Scan for the cell matching the given text and deliver its [x, y] coordinate at center. 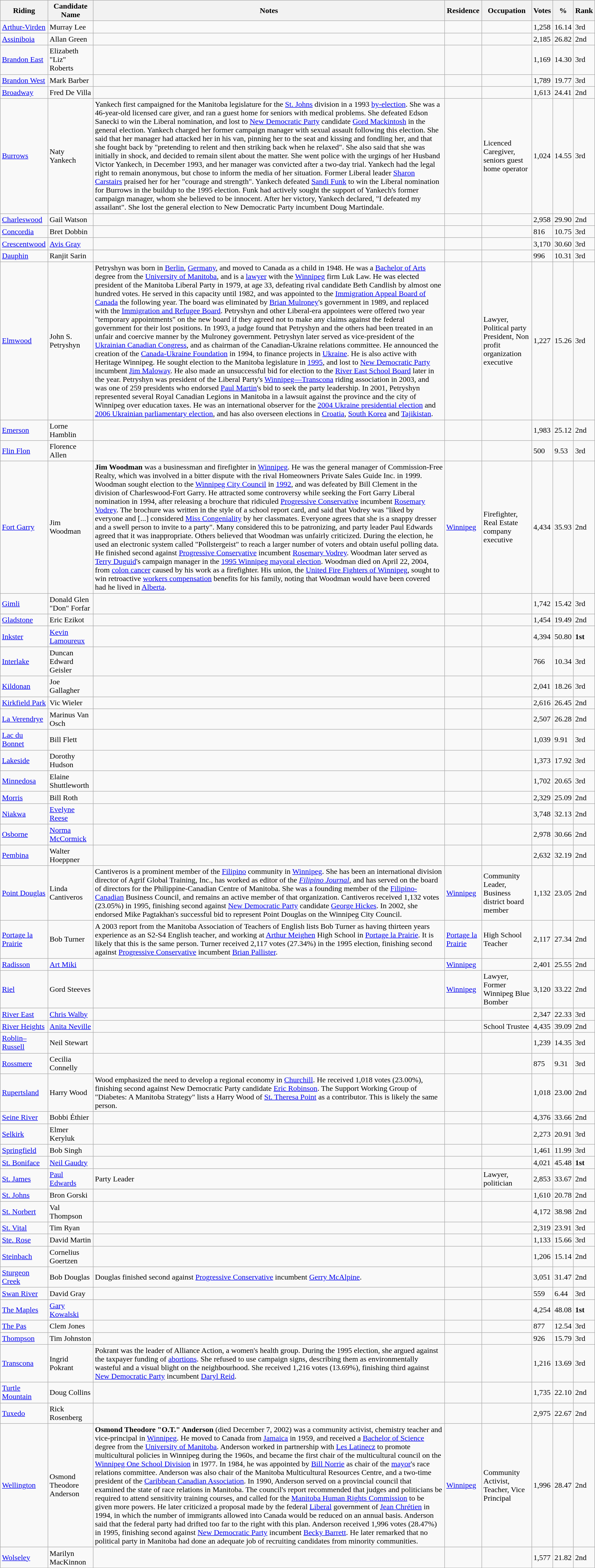
875 [542, 1064]
Charleswood [24, 220]
The Pas [24, 1326]
Elmer Keryluk [71, 1134]
Rick Rosenberg [71, 1413]
Walter Hoeppner [71, 855]
12.54 [563, 1326]
15.79 [563, 1338]
22.33 [563, 1014]
2,273 [542, 1134]
10.31 [563, 256]
Harry Wood [71, 1093]
Dorothy Hudson [71, 760]
Gladstone [24, 620]
1,039 [542, 740]
1,227 [542, 341]
25.09 [563, 797]
15.66 [563, 1240]
30.60 [563, 244]
9.31 [563, 1064]
Party Leader [269, 1179]
Interlake [24, 661]
Osmond Theodore Anderson [71, 1485]
Ste. Rose [24, 1240]
2,975 [542, 1413]
Elizabeth "Liz" Roberts [71, 60]
Clem Jones [71, 1326]
2,958 [542, 220]
Val Thompson [71, 1212]
St. Johns [24, 1195]
20.65 [563, 781]
33.67 [563, 1179]
David Martin [71, 1240]
Minnedosa [24, 781]
48.08 [563, 1310]
Elmwood [24, 341]
996 [542, 256]
Ingrid Pokrant [71, 1363]
Gary Kowalski [71, 1310]
Firefighter, Real Estate company executive [507, 527]
23.00 [563, 1093]
Occupation [507, 11]
4,172 [542, 1212]
School Trustee [507, 1026]
1,983 [542, 430]
1,258 [542, 27]
Licenced Caregiver, seniors guest home operator [507, 156]
Cecilia Connelly [71, 1064]
Roblin–Russell [24, 1043]
Burrows [24, 156]
Cornelius Goertzen [71, 1257]
2,507 [542, 719]
Lakeside [24, 760]
16.14 [563, 27]
4,434 [542, 527]
Tim Ryan [71, 1228]
The Maples [24, 1310]
25.55 [563, 964]
Art Miki [71, 964]
Evelyne Reese [71, 814]
33.22 [563, 989]
39.09 [563, 1026]
19.77 [563, 80]
Radisson [24, 964]
559 [542, 1294]
Steinbach [24, 1257]
Bill Roth [71, 797]
1,454 [542, 620]
Lawyer, politician [507, 1179]
Community Leader, Business district board member [507, 893]
Fred De Villa [71, 92]
9.53 [563, 451]
Bob Singh [71, 1150]
High School Teacher [507, 940]
4,376 [542, 1118]
St. Norbert [24, 1212]
2,616 [542, 703]
926 [542, 1338]
26.28 [563, 719]
Assiniboia [24, 39]
Kirkfield Park [24, 703]
13.69 [563, 1363]
32.13 [563, 814]
816 [542, 232]
Lawyer, Former Winnipeg Blue Bomber [507, 989]
Rupertsland [24, 1093]
John S. Petryshyn [71, 341]
Allan Green [71, 39]
Votes [542, 11]
28.47 [563, 1485]
10.34 [563, 661]
15.14 [563, 1257]
2,319 [542, 1228]
24.41 [563, 92]
35.93 [563, 527]
Residence [463, 11]
1,169 [542, 60]
Marilyn MacKinnon [71, 1557]
1,613 [542, 92]
45.48 [563, 1162]
Ranjit Sarin [71, 256]
Candidate Name [71, 11]
Morris [24, 797]
2,401 [542, 964]
Bill Flett [71, 740]
Swan River [24, 1294]
2,347 [542, 1014]
Rank [584, 11]
29.90 [563, 220]
St. James [24, 1179]
2,978 [542, 834]
19.49 [563, 620]
Flin Flon [24, 451]
2,329 [542, 797]
Lawyer, Political party President, Non profit organization executive [507, 341]
Lorne Hamblin [71, 430]
Gord Steeves [71, 989]
3,748 [542, 814]
2,185 [542, 39]
3,120 [542, 989]
Murray Lee [71, 27]
17.92 [563, 760]
Douglas finished second against Progressive Conservative incumbent Gerry McAlpine. [269, 1277]
1,742 [542, 604]
Gail Watson [71, 220]
22.67 [563, 1413]
32.19 [563, 855]
3,170 [542, 244]
Linda Cantiveros [71, 893]
St. Vital [24, 1228]
21.82 [563, 1557]
Arthur-Virden [24, 27]
4,021 [542, 1162]
1,132 [542, 893]
Neil Stewart [71, 1043]
Duncan Edward Geisler [71, 661]
1,702 [542, 781]
Kevin Lamoureux [71, 637]
Dauphin [24, 256]
20.78 [563, 1195]
1,018 [542, 1093]
Jim Woodman [71, 527]
33.66 [563, 1118]
1,461 [542, 1150]
Kildonan [24, 686]
Sturgeon Creek [24, 1277]
Doug Collins [71, 1393]
9.91 [563, 740]
23.05 [563, 893]
20.91 [563, 1134]
Bob Turner [71, 940]
4,394 [542, 637]
Paul Edwards [71, 1179]
1,373 [542, 760]
Bron Gorski [71, 1195]
Thompson [24, 1338]
Tim Johnston [71, 1338]
1,610 [542, 1195]
31.47 [563, 1277]
Springfield [24, 1150]
3,051 [542, 1277]
Notes [269, 11]
Emerson [24, 430]
Lac du Bonnet [24, 740]
Fort Garry [24, 527]
Elaine Shuttleworth [71, 781]
2,117 [542, 940]
1,239 [542, 1043]
Chris Walby [71, 1014]
1,735 [542, 1393]
766 [542, 661]
Point Douglas [24, 893]
30.66 [563, 834]
Avis Gray [71, 244]
Brandon West [24, 80]
500 [542, 451]
Niakwa [24, 814]
1,577 [542, 1557]
Selkirk [24, 1134]
Anita Neville [71, 1026]
Bob Douglas [71, 1277]
% [563, 11]
Seine River [24, 1118]
4,435 [542, 1026]
Norma McCormick [71, 834]
Brandon East [24, 60]
1,133 [542, 1240]
10.75 [563, 232]
Broadway [24, 92]
Wolseley [24, 1557]
Riel [24, 989]
6.44 [563, 1294]
25.12 [563, 430]
14.30 [563, 60]
Mark Barber [71, 80]
Florence Allen [71, 451]
Crescentwood [24, 244]
Marinus Van Osch [71, 719]
15.26 [563, 341]
Osborne [24, 834]
Bobbi Éthier [71, 1118]
Transcona [24, 1363]
11.99 [563, 1150]
Pembina [24, 855]
1,216 [542, 1363]
Bret Dobbin [71, 232]
Joe Gallagher [71, 686]
Inkster [24, 637]
14.55 [563, 156]
1,996 [542, 1485]
14.35 [563, 1043]
Turtle Mountain [24, 1393]
27.34 [563, 940]
23.91 [563, 1228]
Naty Yankech [71, 156]
1,206 [542, 1257]
Rossmere [24, 1064]
River East [24, 1014]
St. Boniface [24, 1162]
Gimli [24, 604]
50.80 [563, 637]
Donald Glen "Don" Forfar [71, 604]
2,041 [542, 686]
1,024 [542, 156]
877 [542, 1326]
La Verendrye [24, 719]
River Heights [24, 1026]
2,853 [542, 1179]
Eric Ezikot [71, 620]
18.26 [563, 686]
Concordia [24, 232]
Wellington [24, 1485]
26.82 [563, 39]
Neil Gaudry [71, 1162]
Community Activist, Teacher, Vice Principal [507, 1485]
4,254 [542, 1310]
15.42 [563, 604]
38.98 [563, 1212]
2,632 [542, 855]
David Gray [71, 1294]
22.10 [563, 1393]
Vic Wieler [71, 703]
1,789 [542, 80]
26.45 [563, 703]
Tuxedo [24, 1413]
Riding [24, 11]
